Detect which cell encompasses the target text, then output its [X, Y] center coordinate. 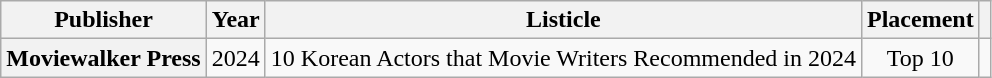
Publisher [104, 20]
Top 10 [920, 58]
Year [236, 20]
Placement [920, 20]
10 Korean Actors that Movie Writers Recommended in 2024 [563, 58]
Moviewalker Press [104, 58]
Listicle [563, 20]
2024 [236, 58]
